Locate the cell with the specified text and output its [x, y] center coordinate. 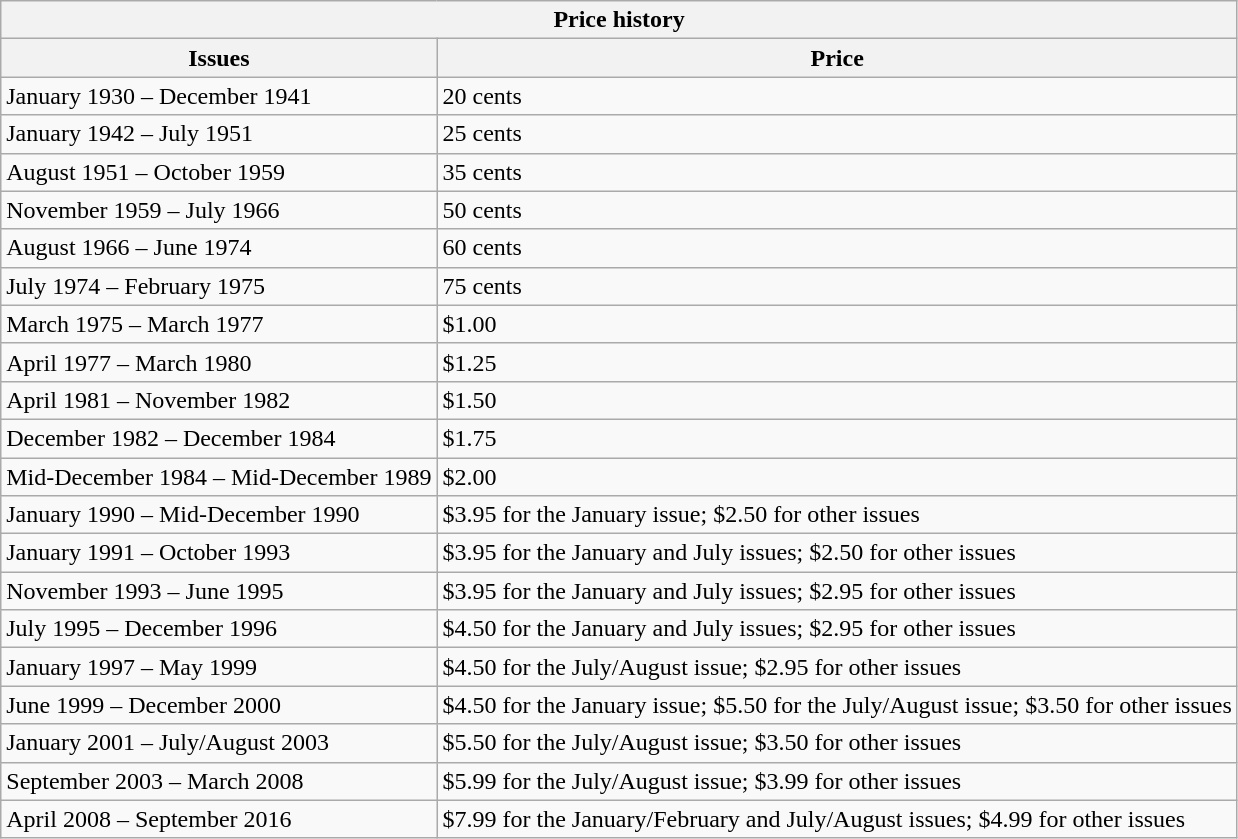
December 1982 – December 1984 [219, 438]
$1.25 [837, 362]
$1.75 [837, 438]
September 2003 – March 2008 [219, 781]
$1.50 [837, 400]
$3.95 for the January and July issues; $2.50 for other issues [837, 553]
March 1975 – March 1977 [219, 324]
January 2001 – July/August 2003 [219, 743]
Mid-December 1984 – Mid-December 1989 [219, 477]
August 1951 – October 1959 [219, 172]
June 1999 – December 2000 [219, 705]
April 2008 – September 2016 [219, 819]
January 1997 – May 1999 [219, 667]
20 cents [837, 96]
November 1993 – June 1995 [219, 591]
35 cents [837, 172]
November 1959 – July 1966 [219, 210]
50 cents [837, 210]
August 1966 – June 1974 [219, 248]
$5.50 for the July/August issue; $3.50 for other issues [837, 743]
75 cents [837, 286]
$2.00 [837, 477]
January 1930 – December 1941 [219, 96]
Price [837, 58]
60 cents [837, 248]
$1.00 [837, 324]
January 1991 – October 1993 [219, 553]
July 1974 – February 1975 [219, 286]
January 1942 – July 1951 [219, 134]
January 1990 – Mid-December 1990 [219, 515]
Issues [219, 58]
$4.50 for the January issue; $5.50 for the July/August issue; $3.50 for other issues [837, 705]
April 1977 – March 1980 [219, 362]
$4.50 for the January and July issues; $2.95 for other issues [837, 629]
$5.99 for the July/August issue; $3.99 for other issues [837, 781]
25 cents [837, 134]
Price history [620, 20]
$3.95 for the January and July issues; $2.95 for other issues [837, 591]
April 1981 – November 1982 [219, 400]
$4.50 for the July/August issue; $2.95 for other issues [837, 667]
July 1995 – December 1996 [219, 629]
$7.99 for the January/February and July/August issues; $4.99 for other issues [837, 819]
$3.95 for the January issue; $2.50 for other issues [837, 515]
